Detect which cell encompasses the target text, then output its [X, Y] center coordinate. 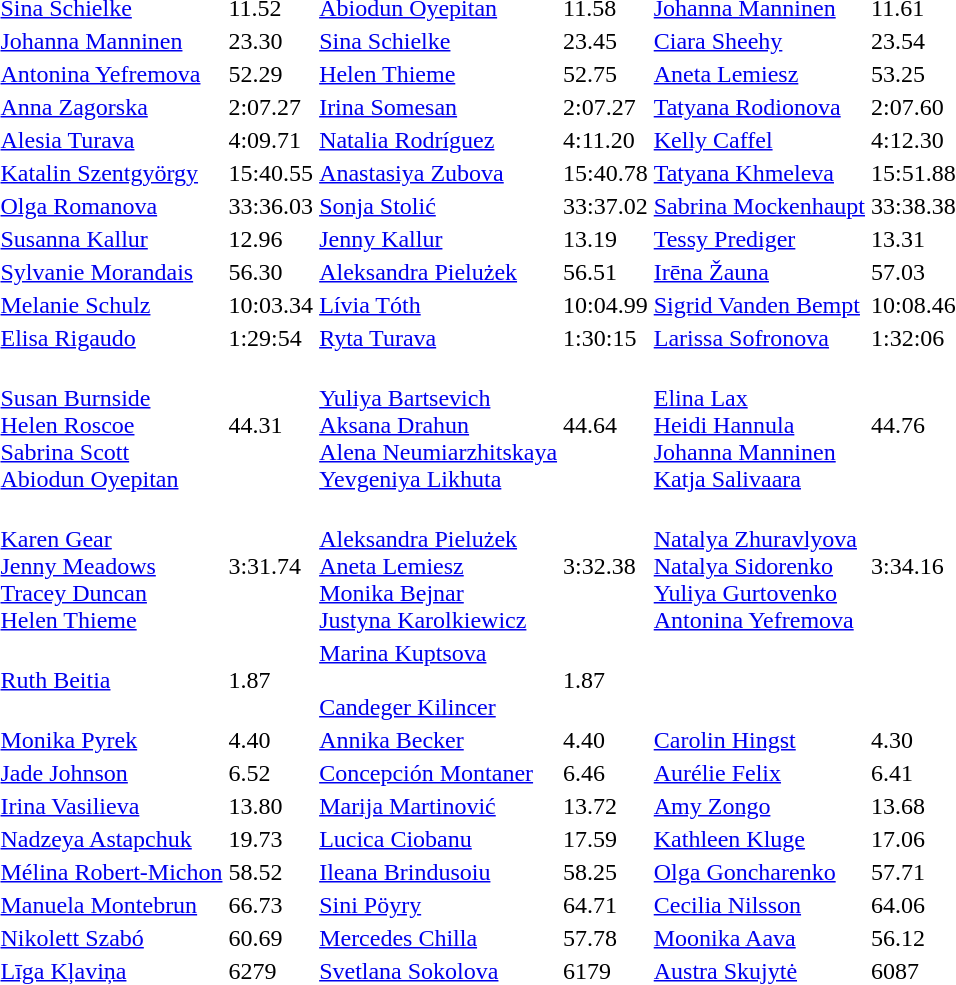
Sonja Stolić [438, 206]
1:29:54 [271, 338]
Aleksandra Pielużek [438, 272]
56.30 [271, 272]
Concepción Montaner [438, 773]
10:04.99 [606, 305]
Sini Pöyry [438, 905]
58.52 [271, 872]
13.80 [271, 806]
Irēna Žauna [759, 272]
52.29 [271, 74]
Ileana Brindusoiu [438, 872]
Moonika Aava [759, 938]
Tessy Prediger [759, 239]
Natalya Zhuravlyova Natalya SidorenkoYuliya GurtovenkoAntonina Yefremova [759, 566]
52.75 [606, 74]
4:11.20 [606, 140]
13.72 [606, 806]
Lívia Tóth [438, 305]
Tatyana Rodionova [759, 107]
Lucica Ciobanu [438, 839]
Mercedes Chilla [438, 938]
Kelly Caffel [759, 140]
Elina Lax Heidi HannulaJohanna ManninenKatja Salivaara [759, 425]
Ciara Sheehy [759, 41]
Carolin Hingst [759, 740]
Aurélie Felix [759, 773]
Olga Goncharenko [759, 872]
Aneta Lemiesz [759, 74]
66.73 [271, 905]
Natalia Rodríguez [438, 140]
Amy Zongo [759, 806]
12.96 [271, 239]
17.59 [606, 839]
Helen Thieme [438, 74]
23.45 [606, 41]
4:09.71 [271, 140]
60.69 [271, 938]
Kathleen Kluge [759, 839]
Cecilia Nilsson [759, 905]
56.51 [606, 272]
6.46 [606, 773]
Ryta Turava [438, 338]
Jenny Kallur [438, 239]
33:36.03 [271, 206]
Anastasiya Zubova [438, 173]
Annika Becker [438, 740]
Marina KuptsovaCandeger Kilincer [438, 680]
Tatyana Khmeleva [759, 173]
23.30 [271, 41]
13.19 [606, 239]
Marija Martinović [438, 806]
44.31 [271, 425]
15:40.55 [271, 173]
10:03.34 [271, 305]
Irina Somesan [438, 107]
Aleksandra Pielużek Aneta LemieszMonika BejnarJustyna Karolkiewicz [438, 566]
6.52 [271, 773]
19.73 [271, 839]
1:30:15 [606, 338]
3:32.38 [606, 566]
Yuliya Bartsevich Aksana DrahunAlena NeumiarzhitskayaYevgeniya Likhuta [438, 425]
Sigrid Vanden Bempt [759, 305]
57.78 [606, 938]
33:37.02 [606, 206]
3:31.74 [271, 566]
Sabrina Mockenhaupt [759, 206]
58.25 [606, 872]
15:40.78 [606, 173]
44.64 [606, 425]
64.71 [606, 905]
Larissa Sofronova [759, 338]
Sina Schielke [438, 41]
